For the text-containing cell, return its midpoint in [X, Y] coordinate format. 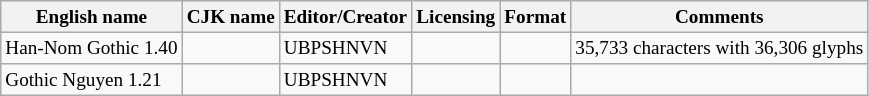
English name [92, 17]
CJK name [230, 17]
Han-Nom Gothic 1.40 [92, 48]
Comments [720, 17]
Licensing [456, 17]
Gothic Nguyen 1.21 [92, 80]
35,733 characters with 36,306 glyphs [720, 48]
Format [536, 17]
Editor/Creator [345, 17]
